Scan for the cell matching the given text and deliver its [X, Y] coordinate at center. 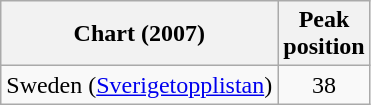
38 [324, 85]
Chart (2007) [140, 34]
Sweden (Sverigetopplistan) [140, 85]
Peakposition [324, 34]
